Return the (X, Y) coordinate for the center point of the cell that contains the specified text.  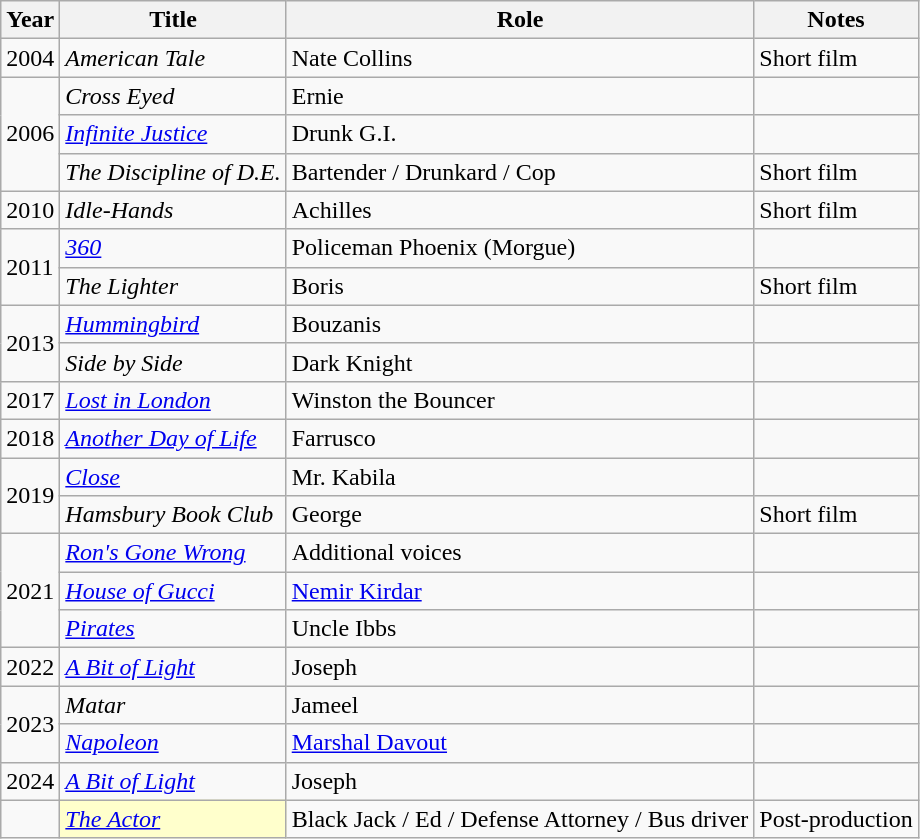
2006 (30, 134)
The Lighter (173, 286)
Nate Collins (520, 58)
Notes (836, 20)
The Actor (173, 819)
2021 (30, 591)
Title (173, 20)
Dark Knight (520, 362)
Hamsbury Book Club (173, 515)
360 (173, 248)
Pirates (173, 629)
Bartender / Drunkard / Cop (520, 172)
Ernie (520, 96)
Additional voices (520, 553)
2017 (30, 400)
Close (173, 477)
2019 (30, 496)
Another Day of Life (173, 438)
Ron's Gone Wrong (173, 553)
Jameel (520, 705)
2022 (30, 667)
Bouzanis (520, 324)
Cross Eyed (173, 96)
The Discipline of D.E. (173, 172)
Marshal Davout (520, 743)
Side by Side (173, 362)
Boris (520, 286)
Year (30, 20)
2011 (30, 267)
Policeman Phoenix (Morgue) (520, 248)
Uncle Ibbs (520, 629)
2010 (30, 210)
Napoleon (173, 743)
Black Jack / Ed / Defense Attorney / Bus driver (520, 819)
2004 (30, 58)
Achilles (520, 210)
American Tale (173, 58)
Lost in London (173, 400)
2024 (30, 781)
House of Gucci (173, 591)
2023 (30, 724)
Idle-Hands (173, 210)
Nemir Kirdar (520, 591)
Matar (173, 705)
Role (520, 20)
George (520, 515)
Post-production (836, 819)
Drunk G.I. (520, 134)
Mr. Kabila (520, 477)
Infinite Justice (173, 134)
Hummingbird (173, 324)
2013 (30, 343)
Winston the Bouncer (520, 400)
Farrusco (520, 438)
2018 (30, 438)
